Search for the cell housing the specified text and yield its [X, Y] center coordinate. 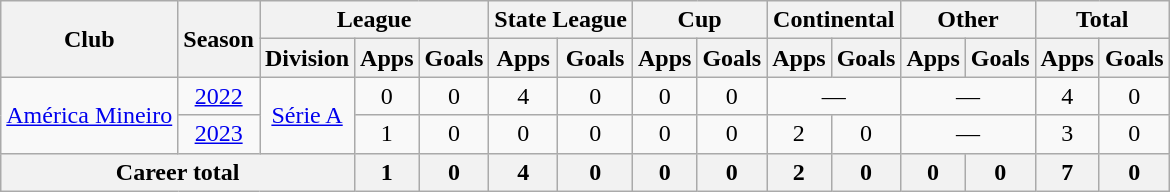
Division [308, 58]
League [374, 20]
Continental [834, 20]
Cup [699, 20]
2023 [219, 134]
3 [1067, 134]
Série A [308, 115]
State League [561, 20]
2022 [219, 96]
América Mineiro [90, 115]
Season [219, 39]
Club [90, 39]
Career total [178, 172]
Other [968, 20]
7 [1067, 172]
Total [1102, 20]
